Search for the cell housing the specified text and yield its [x, y] center coordinate. 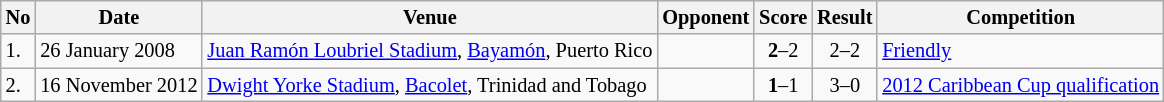
No [18, 17]
Opponent [706, 17]
Score [783, 17]
3–0 [844, 85]
Date [118, 17]
16 November 2012 [118, 85]
1. [18, 51]
Friendly [1020, 51]
Competition [1020, 17]
Venue [430, 17]
1–1 [783, 85]
Result [844, 17]
Dwight Yorke Stadium, Bacolet, Trinidad and Tobago [430, 85]
2012 Caribbean Cup qualification [1020, 85]
Juan Ramón Loubriel Stadium, Bayamón, Puerto Rico [430, 51]
26 January 2008 [118, 51]
2. [18, 85]
